Locate the cell with the specified text and output its (x, y) center coordinate. 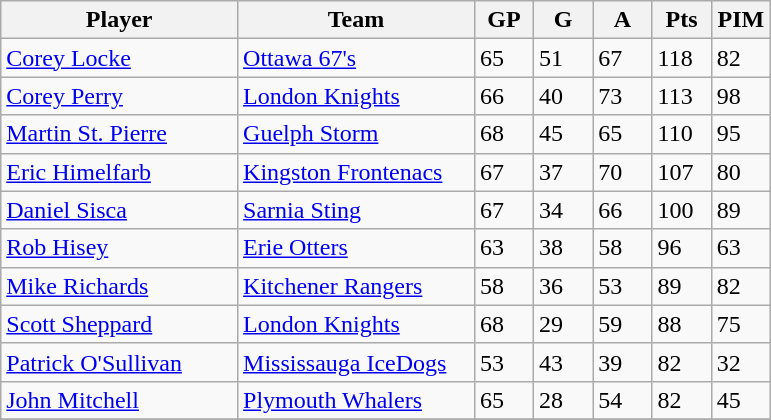
118 (682, 58)
107 (682, 172)
70 (622, 172)
110 (682, 134)
Kingston Frontenacs (356, 172)
PIM (740, 20)
John Mitchell (120, 400)
Corey Locke (120, 58)
40 (564, 96)
73 (622, 96)
28 (564, 400)
51 (564, 58)
34 (564, 210)
Scott Sheppard (120, 324)
Guelph Storm (356, 134)
Mississauga IceDogs (356, 362)
Patrick O'Sullivan (120, 362)
95 (740, 134)
113 (682, 96)
54 (622, 400)
Rob Hisey (120, 248)
Daniel Sisca (120, 210)
Plymouth Whalers (356, 400)
29 (564, 324)
Team (356, 20)
100 (682, 210)
32 (740, 362)
38 (564, 248)
Erie Otters (356, 248)
Eric Himelfarb (120, 172)
96 (682, 248)
75 (740, 324)
80 (740, 172)
Martin St. Pierre (120, 134)
Player (120, 20)
39 (622, 362)
GP (504, 20)
88 (682, 324)
Kitchener Rangers (356, 286)
A (622, 20)
37 (564, 172)
Corey Perry (120, 96)
43 (564, 362)
Sarnia Sting (356, 210)
36 (564, 286)
98 (740, 96)
Ottawa 67's (356, 58)
G (564, 20)
Pts (682, 20)
59 (622, 324)
Mike Richards (120, 286)
